Determine the (X, Y) coordinate at the center of the cell enclosing the given text.  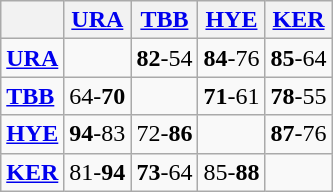
85-64 (298, 58)
72-86 (164, 134)
71-61 (232, 96)
73-64 (164, 172)
81-94 (98, 172)
94-83 (98, 134)
87-76 (298, 134)
64-70 (98, 96)
84-76 (232, 58)
82-54 (164, 58)
85-88 (232, 172)
78-55 (298, 96)
